Detect which cell encompasses the target text, then output its (x, y) center coordinate. 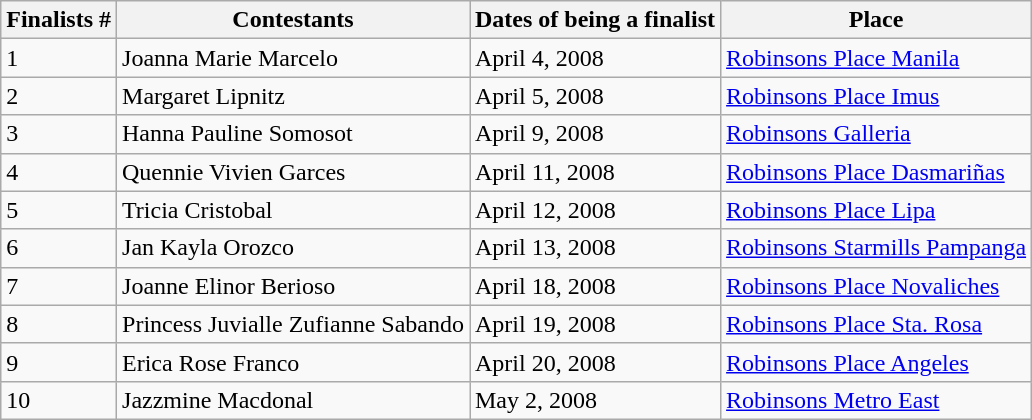
Joanna Marie Marcelo (294, 58)
April 13, 2008 (596, 248)
April 4, 2008 (596, 58)
April 20, 2008 (596, 362)
April 19, 2008 (596, 324)
6 (59, 248)
7 (59, 286)
Robinsons Place Novaliches (876, 286)
Margaret Lipnitz (294, 96)
Robinsons Place Manila (876, 58)
9 (59, 362)
April 18, 2008 (596, 286)
2 (59, 96)
3 (59, 134)
4 (59, 172)
April 9, 2008 (596, 134)
May 2, 2008 (596, 400)
Robinsons Place Dasmariñas (876, 172)
10 (59, 400)
Robinsons Place Lipa (876, 210)
Robinsons Starmills Pampanga (876, 248)
Jan Kayla Orozco (294, 248)
Princess Juvialle Zufianne Sabando (294, 324)
8 (59, 324)
April 11, 2008 (596, 172)
April 5, 2008 (596, 96)
Hanna Pauline Somosot (294, 134)
Quennie Vivien Garces (294, 172)
Tricia Cristobal (294, 210)
Jazzmine Macdonal (294, 400)
Joanne Elinor Berioso (294, 286)
Robinsons Place Imus (876, 96)
Finalists # (59, 20)
Contestants (294, 20)
5 (59, 210)
Erica Rose Franco (294, 362)
Robinsons Galleria (876, 134)
Place (876, 20)
Dates of being a finalist (596, 20)
April 12, 2008 (596, 210)
Robinsons Place Angeles (876, 362)
Robinsons Place Sta. Rosa (876, 324)
Robinsons Metro East (876, 400)
1 (59, 58)
